From the cell containing the given text, extract its center point as [X, Y] coordinate. 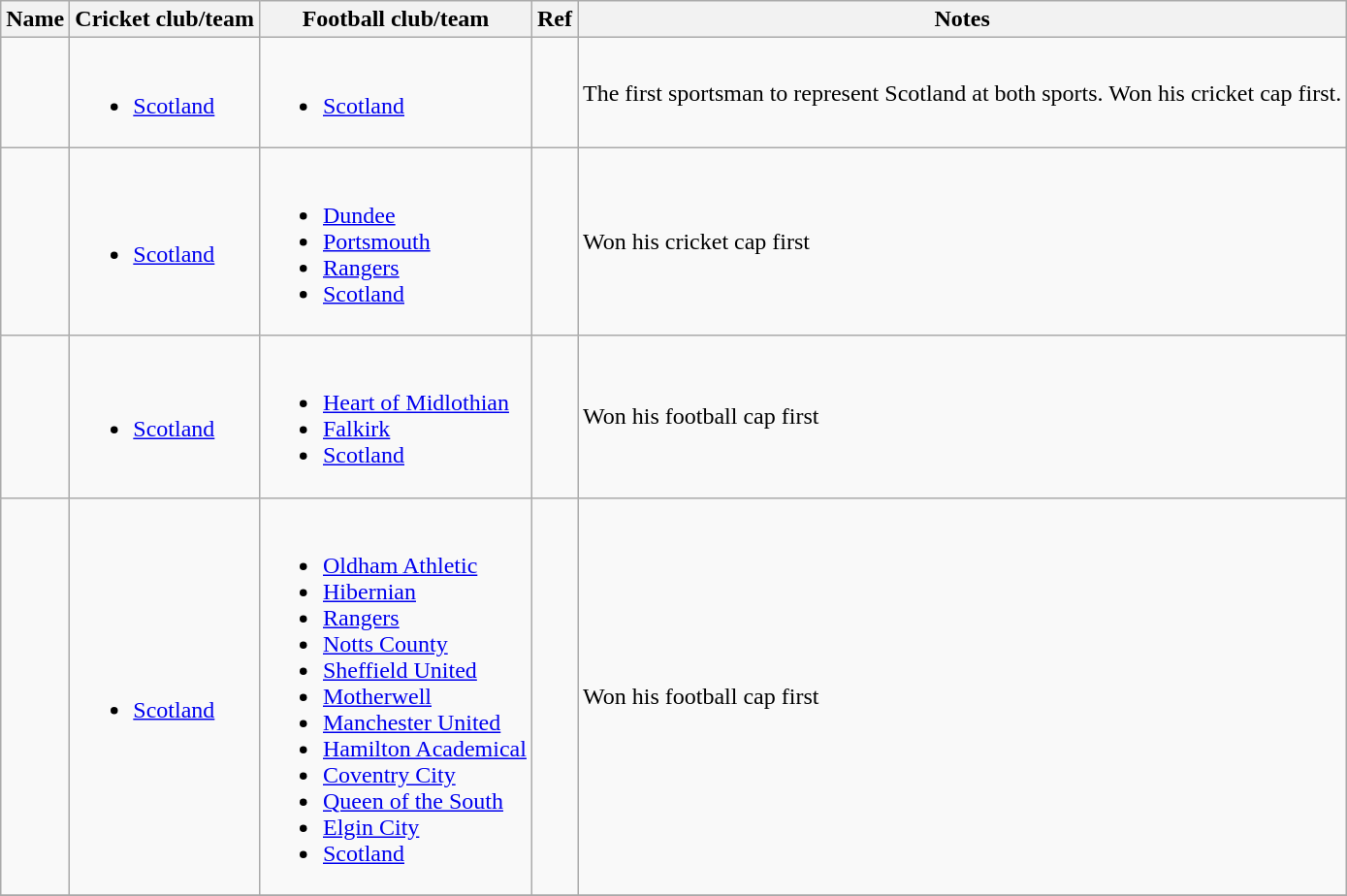
Name [35, 19]
Ref [555, 19]
Won his cricket cap first [962, 241]
Heart of MidlothianFalkirkScotland [396, 417]
DundeePortsmouthRangersScotland [396, 241]
Cricket club/team [165, 19]
Football club/team [396, 19]
Notes [962, 19]
The first sportsman to represent Scotland at both sports. Won his cricket cap first. [962, 93]
